Output the [X, Y] coordinate of the center of the cell containing the given text.  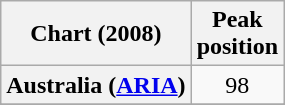
Peakposition [237, 34]
Australia (ARIA) [96, 85]
98 [237, 85]
Chart (2008) [96, 34]
